Scan for the cell matching the given text and deliver its (X, Y) coordinate at center. 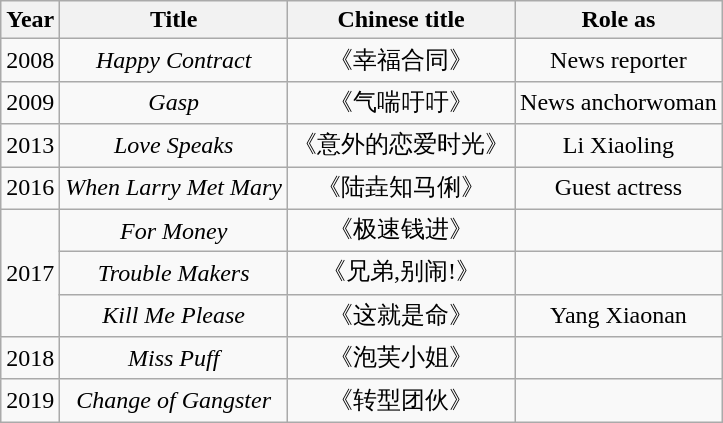
Year (30, 20)
Kill Me Please (174, 316)
2018 (30, 358)
《极速钱进》 (402, 230)
《兄弟,别闹!》 (402, 274)
News anchorwoman (619, 102)
《气喘吁吁》 (402, 102)
《泡芙小姐》 (402, 358)
Chinese title (402, 20)
Guest actress (619, 188)
2019 (30, 400)
Li Xiaoling (619, 146)
Title (174, 20)
News reporter (619, 60)
《这就是命》 (402, 316)
2013 (30, 146)
Role as (619, 20)
《意外的恋爱时光》 (402, 146)
2017 (30, 273)
Trouble Makers (174, 274)
Miss Puff (174, 358)
Happy Contract (174, 60)
For Money (174, 230)
2016 (30, 188)
Gasp (174, 102)
Yang Xiaonan (619, 316)
《陆垚知马俐》 (402, 188)
When Larry Met Mary (174, 188)
Change of Gangster (174, 400)
Love Speaks (174, 146)
2008 (30, 60)
《幸福合同》 (402, 60)
2009 (30, 102)
《转型团伙》 (402, 400)
